Return the [X, Y] coordinate for the center point of the cell that contains the specified text.  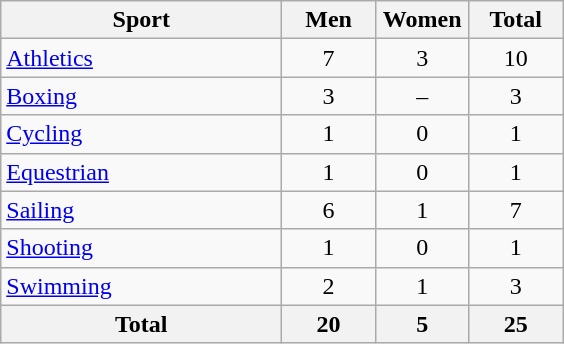
Cycling [142, 134]
Shooting [142, 248]
Athletics [142, 58]
2 [329, 286]
– [422, 96]
Men [329, 20]
Women [422, 20]
Equestrian [142, 172]
5 [422, 324]
20 [329, 324]
6 [329, 210]
25 [516, 324]
10 [516, 58]
Sport [142, 20]
Boxing [142, 96]
Swimming [142, 286]
Sailing [142, 210]
